Capture the cell that displays the provided text and extract its [x, y] central coordinate. 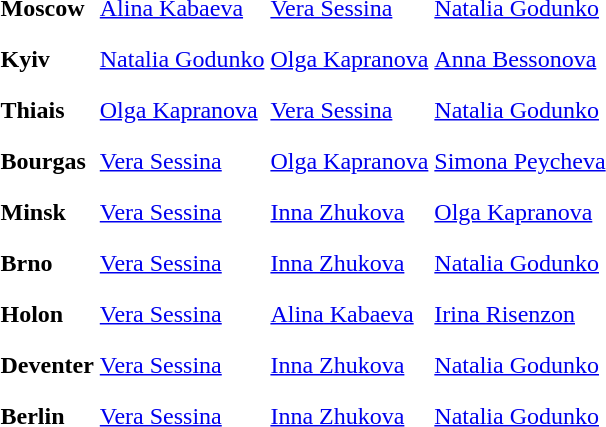
Alina Kabaeva [350, 314]
Natalia Godunko [182, 59]
